Provide the [X, Y] coordinate of the cell's center where the given text is located.  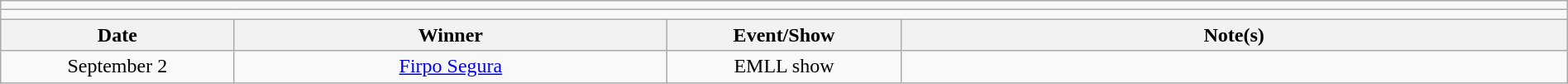
Event/Show [784, 35]
EMLL show [784, 67]
Date [117, 35]
Firpo Segura [451, 67]
Note(s) [1234, 35]
Winner [451, 35]
September 2 [117, 67]
